Return (X, Y) of the center of cell containing provided text 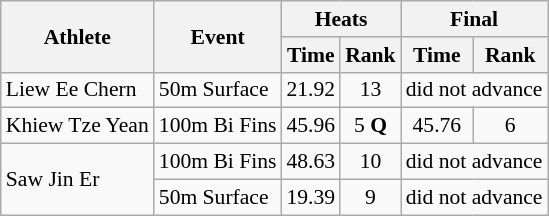
Athlete (78, 36)
19.39 (310, 197)
45.76 (437, 126)
Event (218, 36)
45.96 (310, 126)
6 (510, 126)
Heats (340, 19)
Saw Jin Er (78, 180)
Final (474, 19)
Khiew Tze Yean (78, 126)
48.63 (310, 162)
13 (370, 90)
21.92 (310, 90)
5 Q (370, 126)
Liew Ee Chern (78, 90)
9 (370, 197)
10 (370, 162)
